For the text-containing cell, return its midpoint in (X, Y) coordinate format. 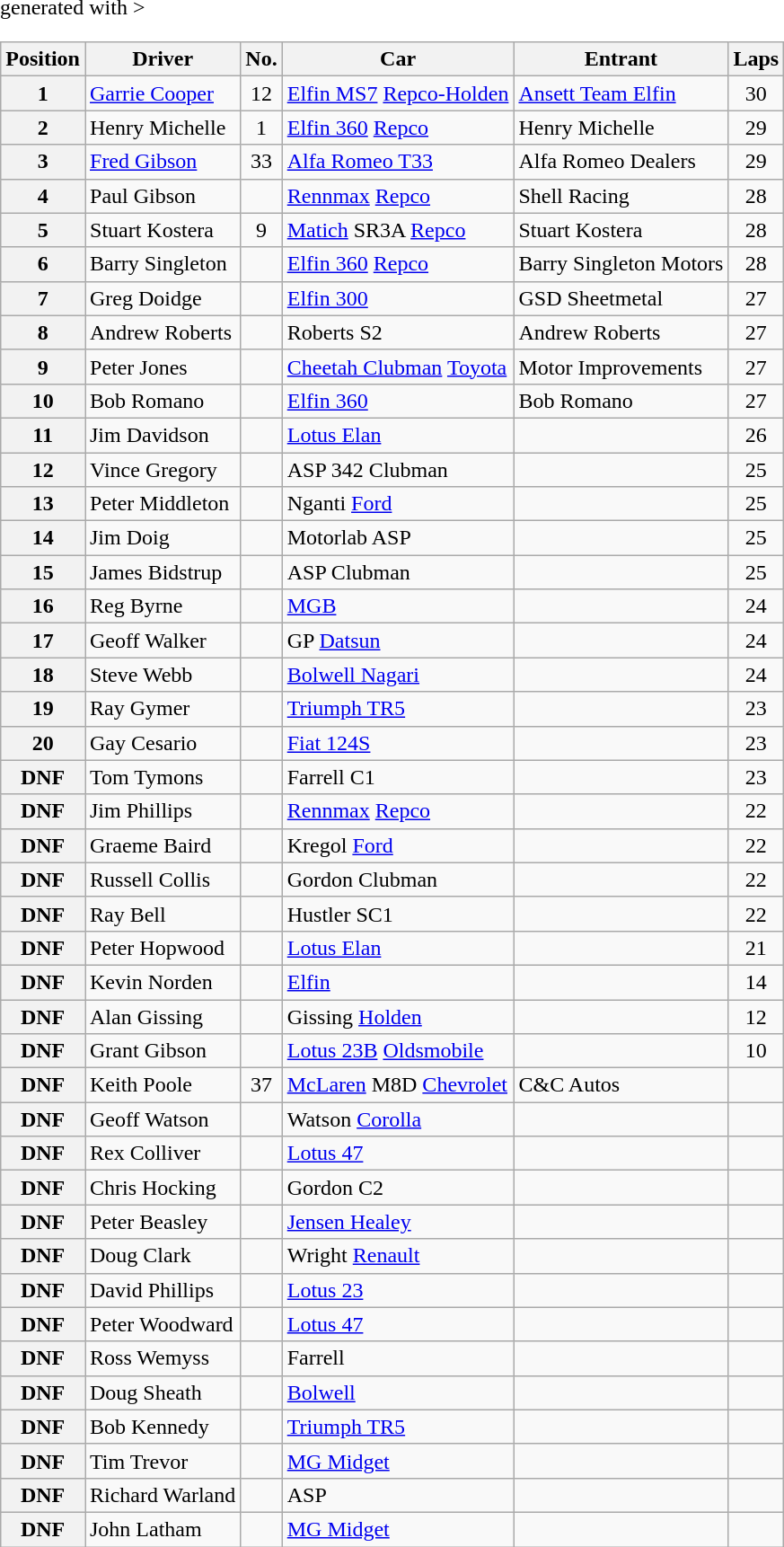
Jim Doig (162, 538)
Ray Bell (162, 914)
6 (43, 264)
15 (43, 572)
Bolwell (398, 1392)
ASP 342 Clubman (398, 470)
Motorlab ASP (398, 538)
7 (43, 298)
ASP Clubman (398, 572)
Ansett Team Elfin (621, 93)
Paul Gibson (162, 196)
Geoff Watson (162, 1119)
Roberts S2 (398, 332)
Doug Sheath (162, 1392)
11 (43, 435)
Fiat 124S (398, 743)
Lotus 23 (398, 1290)
8 (43, 332)
20 (43, 743)
Gay Cesario (162, 743)
Bob Kennedy (162, 1427)
30 (756, 93)
Entrant (621, 59)
Car (398, 59)
17 (43, 641)
John Latham (162, 1529)
Peter Middleton (162, 504)
Peter Hopwood (162, 948)
Position (43, 59)
Motor Improvements (621, 367)
Hustler SC1 (398, 914)
Steve Webb (162, 675)
Barry Singleton Motors (621, 264)
Elfin 300 (398, 298)
Driver (162, 59)
Wright Renault (398, 1256)
Gordon C2 (398, 1188)
James Bidstrup (162, 572)
Alfa Romeo T33 (398, 162)
19 (43, 709)
3 (43, 162)
Farrell (398, 1358)
GP Datsun (398, 641)
Elfin 360 (398, 401)
Geoff Walker (162, 641)
Shell Racing (621, 196)
Jim Phillips (162, 811)
Alan Gissing (162, 1016)
Tim Trevor (162, 1461)
33 (261, 162)
Jim Davidson (162, 435)
Kregol Ford (398, 845)
18 (43, 675)
Greg Doidge (162, 298)
13 (43, 504)
Doug Clark (162, 1256)
37 (261, 1085)
21 (756, 948)
Tom Tymons (162, 777)
Grant Gibson (162, 1051)
Peter Beasley (162, 1222)
Keith Poole (162, 1085)
Reg Byrne (162, 606)
Gordon Clubman (398, 880)
Alfa Romeo Dealers (621, 162)
Cheetah Clubman Toyota (398, 367)
26 (756, 435)
Vince Gregory (162, 470)
GSD Sheetmetal (621, 298)
16 (43, 606)
Farrell C1 (398, 777)
Garrie Cooper (162, 93)
Gissing Holden (398, 1016)
Matich SR3A Repco (398, 230)
Peter Jones (162, 367)
2 (43, 128)
ASP (398, 1495)
Russell Collis (162, 880)
Rex Colliver (162, 1154)
Jensen Healey (398, 1222)
Fred Gibson (162, 162)
Lotus 23B Oldsmobile (398, 1051)
Nganti Ford (398, 504)
David Phillips (162, 1290)
Peter Woodward (162, 1324)
Watson Corolla (398, 1119)
Laps (756, 59)
MGB (398, 606)
Ray Gymer (162, 709)
Chris Hocking (162, 1188)
Richard Warland (162, 1495)
Elfin MS7 Repco-Holden (398, 93)
Ross Wemyss (162, 1358)
McLaren M8D Chevrolet (398, 1085)
Barry Singleton (162, 264)
Graeme Baird (162, 845)
Bolwell Nagari (398, 675)
5 (43, 230)
C&C Autos (621, 1085)
Elfin (398, 982)
No. (261, 59)
4 (43, 196)
Kevin Norden (162, 982)
